From the cell containing the given text, extract its center point as (X, Y) coordinate. 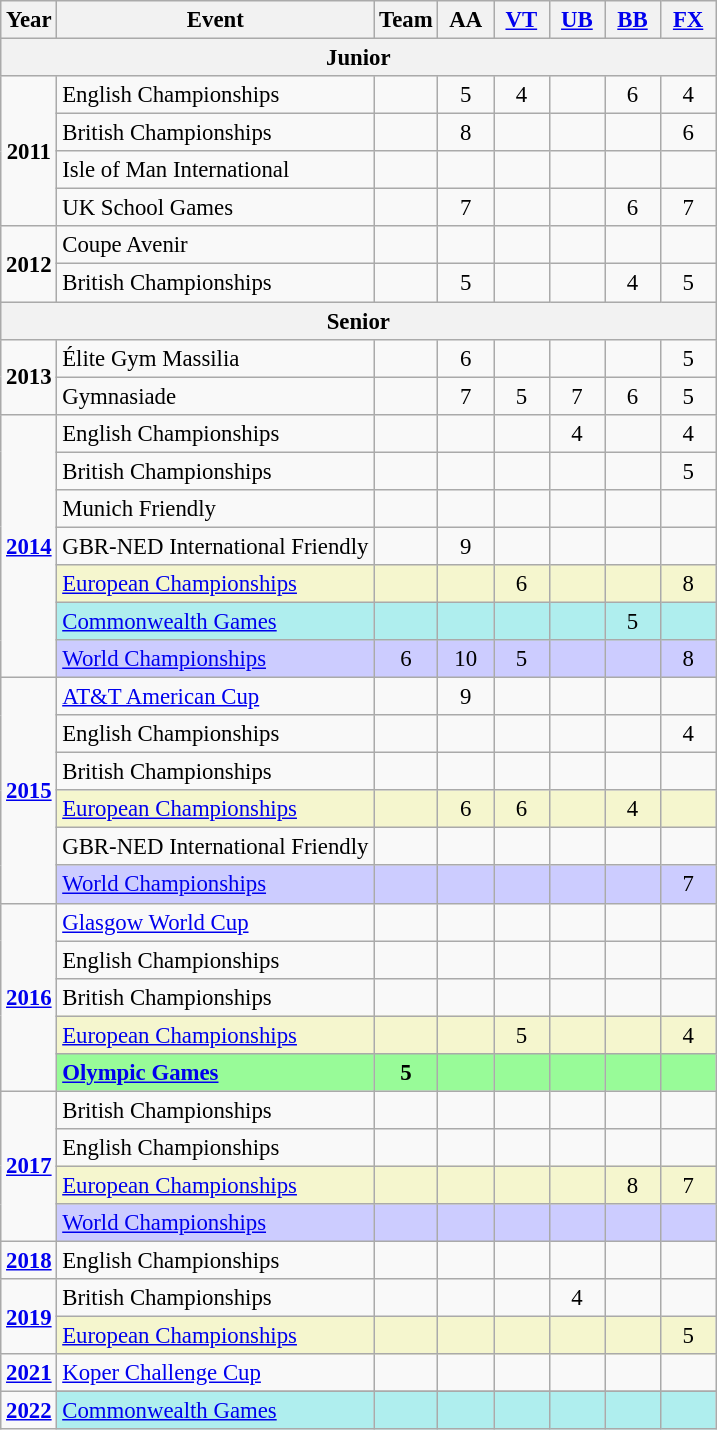
UK School Games (216, 208)
Élite Gym Massilia (216, 358)
FX (688, 20)
2014 (29, 546)
AT&T American Cup (216, 697)
AA (466, 20)
UB (577, 20)
2015 (29, 791)
Isle of Man International (216, 170)
Event (216, 20)
2021 (29, 1373)
Year (29, 20)
2011 (29, 151)
2017 (29, 1166)
2022 (29, 1411)
10 (466, 659)
VT (522, 20)
Coupe Avenir (216, 245)
Koper Challenge Cup (216, 1373)
Glasgow World Cup (216, 922)
Olympic Games (216, 1073)
2016 (29, 997)
Munich Friendly (216, 509)
2012 (29, 264)
Senior (358, 321)
Junior (358, 58)
2013 (29, 376)
Gymnasiade (216, 396)
BB (633, 20)
2019 (29, 1316)
Team (406, 20)
2018 (29, 1261)
